Extract the [X, Y] coordinate from the center of the cell holding the provided text.  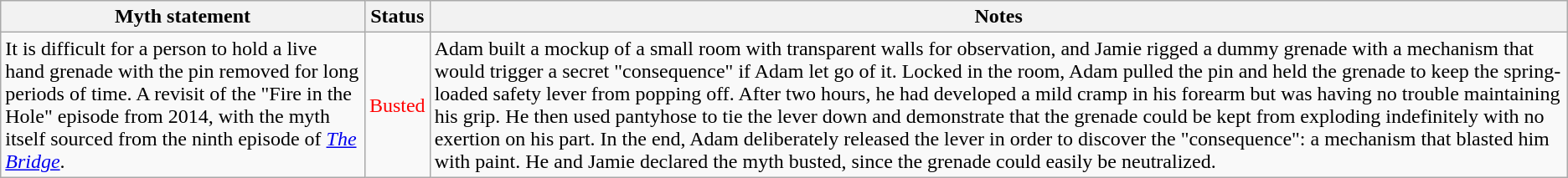
Status [397, 17]
Busted [397, 105]
Notes [998, 17]
Myth statement [183, 17]
